Provide the (X, Y) coordinate of the cell's center where the given text is located.  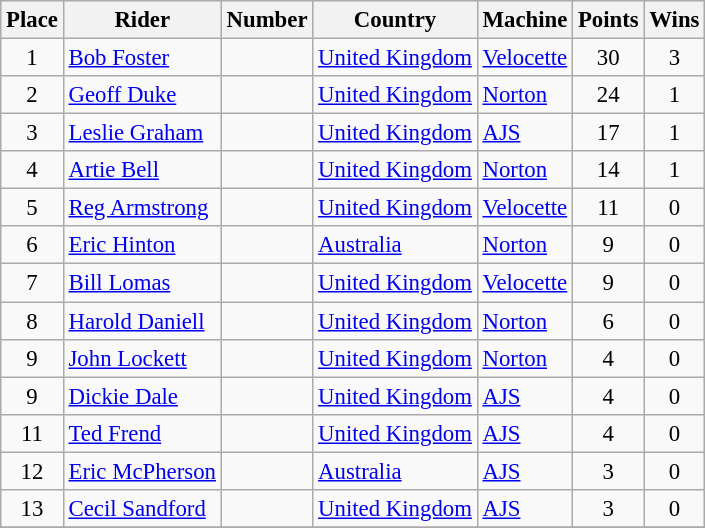
2 (32, 95)
Number (267, 20)
Machine (524, 20)
8 (32, 321)
John Lockett (142, 358)
Reg Armstrong (142, 208)
17 (608, 133)
Rider (142, 20)
5 (32, 208)
30 (608, 58)
Artie Bell (142, 170)
Points (608, 20)
Geoff Duke (142, 95)
Leslie Graham (142, 133)
Eric McPherson (142, 471)
Bill Lomas (142, 283)
Harold Daniell (142, 321)
Ted Frend (142, 433)
Bob Foster (142, 58)
12 (32, 471)
Wins (674, 20)
Eric Hinton (142, 245)
Place (32, 20)
14 (608, 170)
7 (32, 283)
24 (608, 95)
Country (395, 20)
Cecil Sandford (142, 509)
13 (32, 509)
Dickie Dale (142, 396)
